Identify which cell holds the provided text, then report its [x, y] central coordinate. 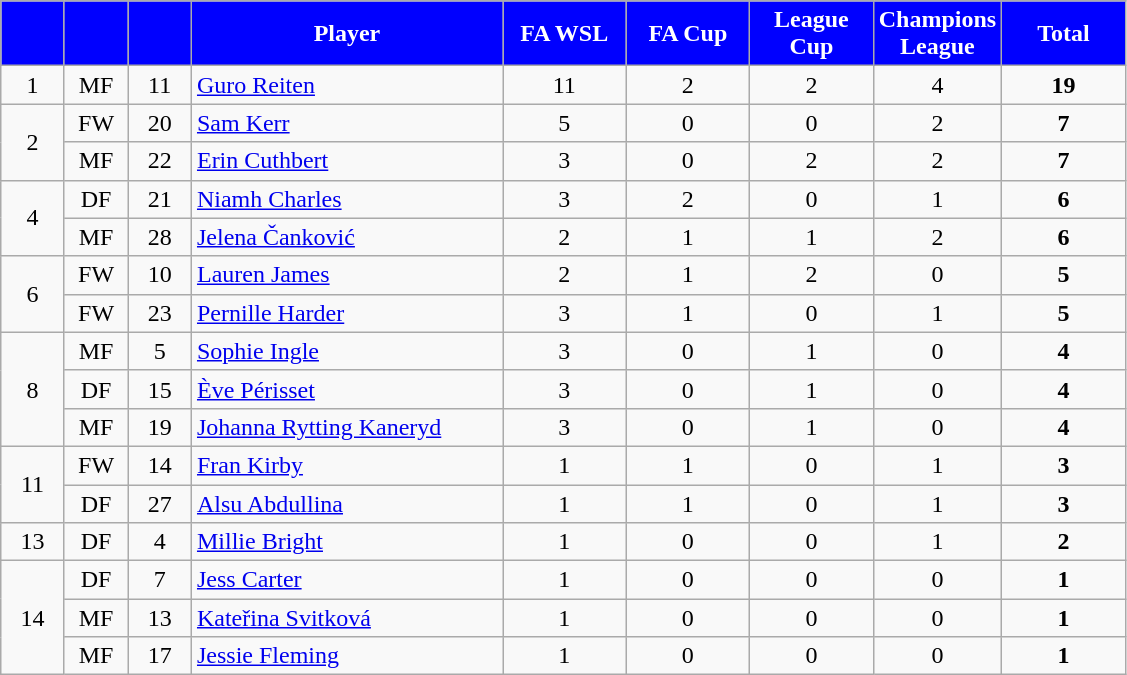
Kateřina Svitková [346, 618]
FA WSL [564, 34]
21 [160, 199]
Pernille Harder [346, 313]
Jessie Fleming [346, 656]
15 [160, 389]
Fran Kirby [346, 465]
20 [160, 123]
Sophie Ingle [346, 351]
Erin Cuthbert [346, 161]
League Cup [812, 34]
10 [160, 275]
Player [346, 34]
Millie Bright [346, 542]
Niamh Charles [346, 199]
FA Cup [688, 34]
Alsu Abdullina [346, 503]
Ève Périsset [346, 389]
Jess Carter [346, 580]
8 [33, 389]
Lauren James [346, 275]
17 [160, 656]
Champions League [937, 34]
Sam Kerr [346, 123]
28 [160, 237]
22 [160, 161]
27 [160, 503]
Johanna Rytting Kaneryd [346, 427]
Total [1064, 34]
Guro Reiten [346, 85]
23 [160, 313]
Jelena Čanković [346, 237]
